Extract the [x, y] coordinate from the center of the cell holding the provided text.  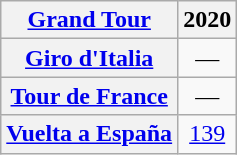
2020 [208, 20]
Giro d'Italia [90, 58]
Grand Tour [90, 20]
Tour de France [90, 96]
Vuelta a España [90, 134]
139 [208, 134]
